Identify which cell holds the provided text, then report its (X, Y) central coordinate. 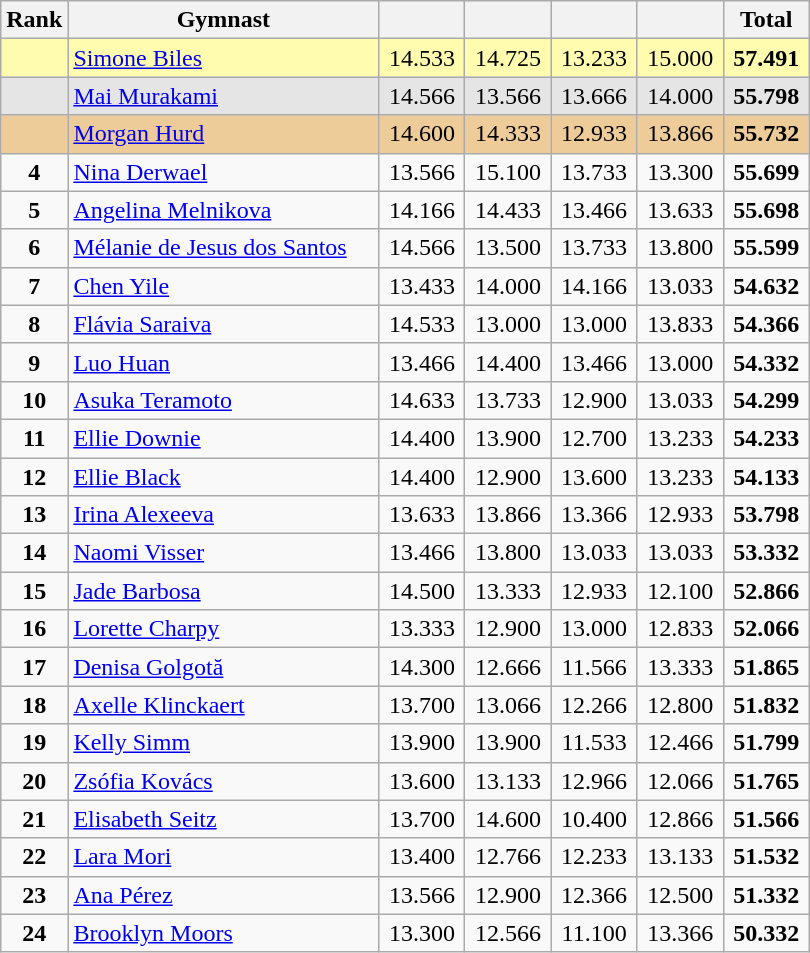
14 (34, 553)
Rank (34, 20)
51.566 (766, 819)
19 (34, 743)
13.066 (508, 705)
Angelina Melnikova (224, 210)
Zsófia Kovács (224, 781)
15.000 (680, 58)
Elisabeth Seitz (224, 819)
55.599 (766, 248)
54.233 (766, 438)
4 (34, 172)
13.833 (680, 324)
Kelly Simm (224, 743)
51.532 (766, 857)
Morgan Hurd (224, 134)
13.400 (422, 857)
12.100 (680, 591)
53.332 (766, 553)
5 (34, 210)
53.798 (766, 515)
12.800 (680, 705)
55.699 (766, 172)
Jade Barbosa (224, 591)
50.332 (766, 933)
Nina Derwael (224, 172)
11.533 (594, 743)
Lorette Charpy (224, 629)
14.725 (508, 58)
Simone Biles (224, 58)
12.666 (508, 667)
22 (34, 857)
Irina Alexeeva (224, 515)
Lara Mori (224, 857)
12.466 (680, 743)
57.491 (766, 58)
14.500 (422, 591)
Denisa Golgotă (224, 667)
13.666 (594, 96)
12.966 (594, 781)
12.566 (508, 933)
10.400 (594, 819)
12 (34, 477)
52.866 (766, 591)
Chen Yile (224, 286)
10 (34, 400)
51.765 (766, 781)
13.433 (422, 286)
8 (34, 324)
54.366 (766, 324)
Gymnast (224, 20)
18 (34, 705)
6 (34, 248)
14.300 (422, 667)
51.799 (766, 743)
12.266 (594, 705)
12.766 (508, 857)
54.299 (766, 400)
55.698 (766, 210)
54.332 (766, 362)
51.832 (766, 705)
17 (34, 667)
14.633 (422, 400)
11.100 (594, 933)
Ellie Downie (224, 438)
21 (34, 819)
12.066 (680, 781)
Brooklyn Moors (224, 933)
Total (766, 20)
14.333 (508, 134)
Mai Murakami (224, 96)
Ana Pérez (224, 895)
11 (34, 438)
54.133 (766, 477)
51.332 (766, 895)
11.566 (594, 667)
51.865 (766, 667)
Asuka Teramoto (224, 400)
15 (34, 591)
Ellie Black (224, 477)
9 (34, 362)
12.700 (594, 438)
20 (34, 781)
12.500 (680, 895)
Mélanie de Jesus dos Santos (224, 248)
13.500 (508, 248)
12.866 (680, 819)
54.632 (766, 286)
55.798 (766, 96)
Axelle Klinckaert (224, 705)
14.433 (508, 210)
12.233 (594, 857)
12.366 (594, 895)
Luo Huan (224, 362)
15.100 (508, 172)
Flávia Saraiva (224, 324)
24 (34, 933)
16 (34, 629)
23 (34, 895)
55.732 (766, 134)
52.066 (766, 629)
12.833 (680, 629)
13 (34, 515)
7 (34, 286)
Naomi Visser (224, 553)
